Return (x, y) of the center of cell containing provided text 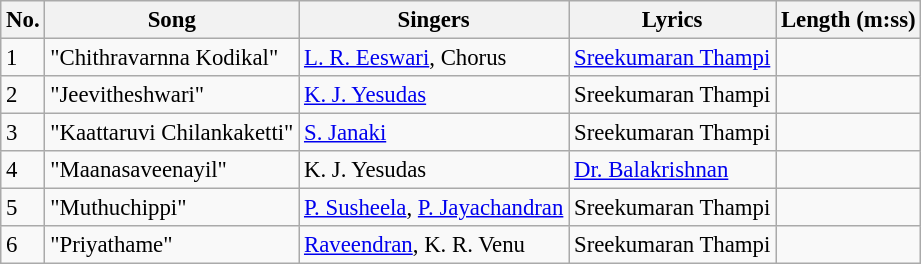
"Jeevitheshwari" (172, 95)
L. R. Eeswari, Chorus (434, 58)
S. Janaki (434, 133)
P. Susheela, P. Jayachandran (434, 208)
Singers (434, 20)
4 (23, 170)
5 (23, 208)
"Maanasaveenayil" (172, 170)
3 (23, 133)
1 (23, 58)
Lyrics (672, 20)
"Kaattaruvi Chilankaketti" (172, 133)
6 (23, 245)
No. (23, 20)
"Muthuchippi" (172, 208)
"Priyathame" (172, 245)
Song (172, 20)
Length (m:ss) (848, 20)
Raveendran, K. R. Venu (434, 245)
Dr. Balakrishnan (672, 170)
"Chithravarnna Kodikal" (172, 58)
2 (23, 95)
